Search for the cell housing the specified text and yield its (X, Y) center coordinate. 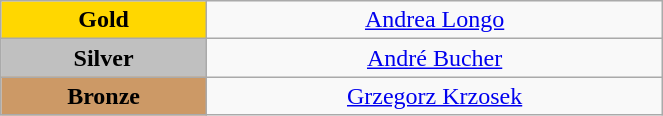
Silver (104, 58)
Gold (104, 20)
André Bucher (434, 58)
Andrea Longo (434, 20)
Grzegorz Krzosek (434, 96)
Bronze (104, 96)
